Return [X, Y] of the center of cell containing provided text 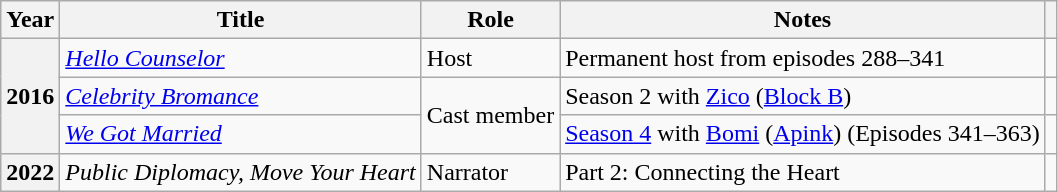
We Got Married [240, 134]
Celebrity Bromance [240, 96]
2022 [30, 172]
Season 4 with Bomi (Apink) (Episodes 341–363) [803, 134]
Notes [803, 20]
Year [30, 20]
Host [490, 58]
Season 2 with Zico (Block B) [803, 96]
2016 [30, 96]
Part 2: Connecting the Heart [803, 172]
Title [240, 20]
Role [490, 20]
Permanent host from episodes 288–341 [803, 58]
Cast member [490, 115]
Hello Counselor [240, 58]
Narrator [490, 172]
Public Diplomacy, Move Your Heart [240, 172]
